Provide the [x, y] coordinate of the cell's center where the given text is located.  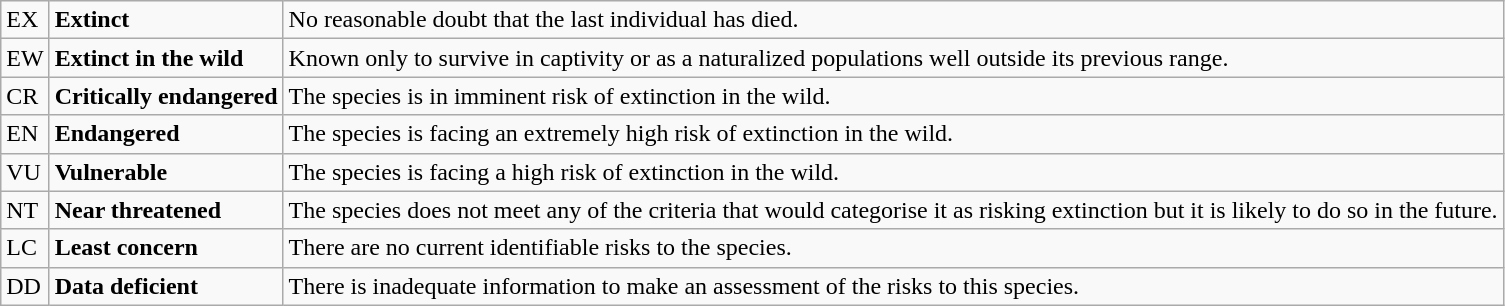
The species is facing a high risk of extinction in the wild. [893, 172]
Least concern [166, 248]
LC [25, 248]
Extinct in the wild [166, 58]
The species is in imminent risk of extinction in the wild. [893, 96]
VU [25, 172]
Vulnerable [166, 172]
DD [25, 286]
Extinct [166, 20]
Critically endangered [166, 96]
The species is facing an extremely high risk of extinction in the wild. [893, 134]
EN [25, 134]
No reasonable doubt that the last individual has died. [893, 20]
EX [25, 20]
Near threatened [166, 210]
EW [25, 58]
There are no current identifiable risks to the species. [893, 248]
CR [25, 96]
NT [25, 210]
The species does not meet any of the criteria that would categorise it as risking extinction but it is likely to do so in the future. [893, 210]
There is inadequate information to make an assessment of the risks to this species. [893, 286]
Data deficient [166, 286]
Endangered [166, 134]
Known only to survive in captivity or as a naturalized populations well outside its previous range. [893, 58]
